Determine the (X, Y) coordinate at the center of the cell enclosing the given text.  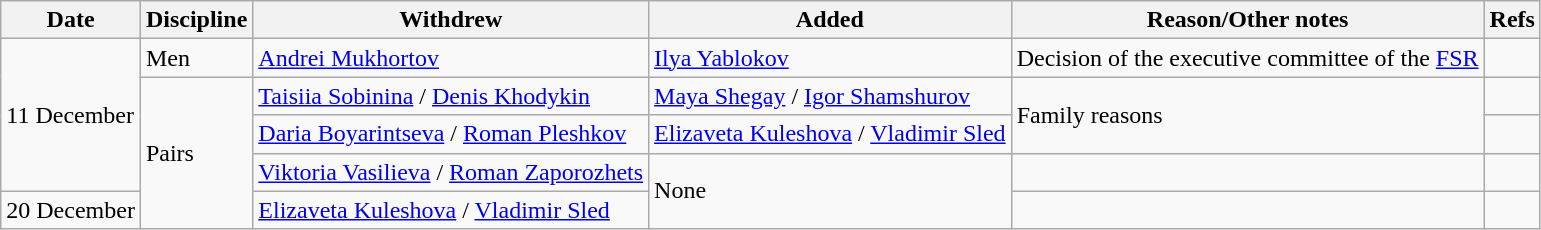
None (830, 191)
20 December (71, 210)
Refs (1512, 20)
Withdrew (451, 20)
Decision of the executive committee of the FSR (1248, 58)
Discipline (196, 20)
Added (830, 20)
Maya Shegay / Igor Shamshurov (830, 96)
Men (196, 58)
Daria Boyarintseva / Roman Pleshkov (451, 134)
Pairs (196, 153)
Reason/Other notes (1248, 20)
Date (71, 20)
Andrei Mukhortov (451, 58)
Viktoria Vasilieva / Roman Zaporozhets (451, 172)
Family reasons (1248, 115)
Taisiia Sobinina / Denis Khodykin (451, 96)
11 December (71, 115)
Ilya Yablokov (830, 58)
